From the cell containing the given text, extract its center point as (X, Y) coordinate. 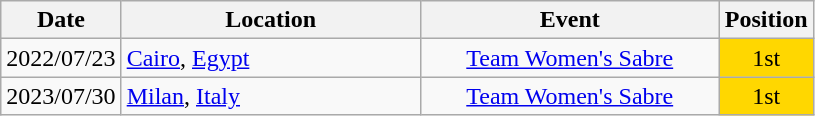
2023/07/30 (61, 96)
Milan, Italy (270, 96)
Date (61, 20)
Event (570, 20)
Position (766, 20)
2022/07/23 (61, 58)
Cairo, Egypt (270, 58)
Location (270, 20)
